Search for the cell housing the specified text and yield its [X, Y] center coordinate. 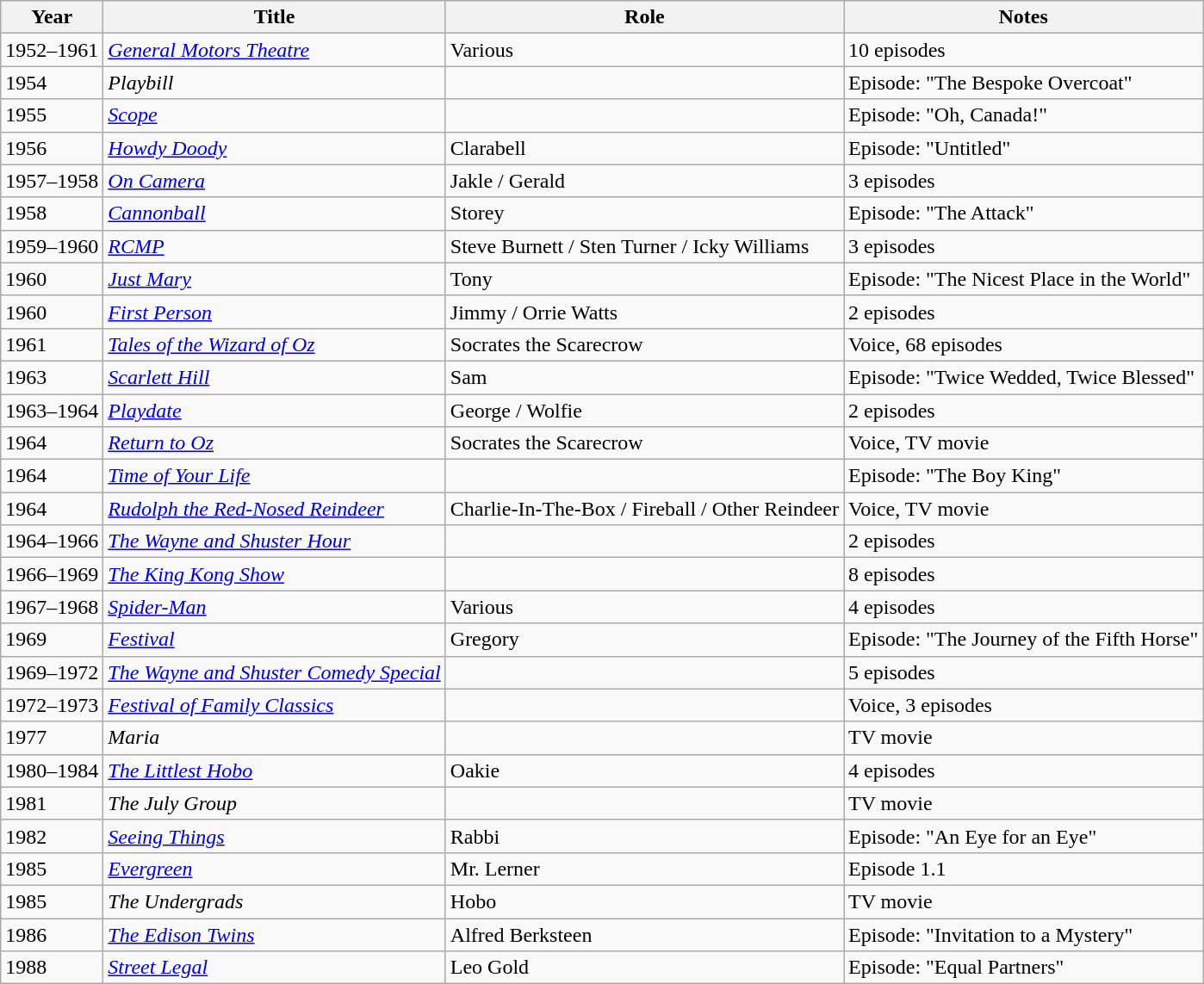
Voice, 3 episodes [1023, 705]
1955 [52, 115]
Rudolph the Red-Nosed Reindeer [274, 509]
Alfred Berksteen [644, 934]
Evergreen [274, 869]
Hobo [644, 901]
Notes [1023, 17]
The Wayne and Shuster Comedy Special [274, 672]
1954 [52, 83]
8 episodes [1023, 574]
Episode: "Untitled" [1023, 148]
The King Kong Show [274, 574]
Storey [644, 214]
Episode: "The Bespoke Overcoat" [1023, 83]
1969 [52, 640]
Maria [274, 738]
Mr. Lerner [644, 869]
Jimmy / Orrie Watts [644, 312]
Clarabell [644, 148]
Time of Your Life [274, 476]
1959–1960 [52, 246]
RCMP [274, 246]
Spider-Man [274, 607]
Just Mary [274, 279]
Episode: "Twice Wedded, Twice Blessed" [1023, 377]
5 episodes [1023, 672]
1964–1966 [52, 542]
Seeing Things [274, 836]
1961 [52, 344]
Episode: "The Journey of the Fifth Horse" [1023, 640]
1969–1972 [52, 672]
Street Legal [274, 968]
Festival of Family Classics [274, 705]
1967–1968 [52, 607]
Rabbi [644, 836]
Tales of the Wizard of Oz [274, 344]
George / Wolfie [644, 411]
The July Group [274, 803]
Episode: "The Attack" [1023, 214]
On Camera [274, 181]
The Undergrads [274, 901]
Title [274, 17]
1980–1984 [52, 770]
Episode: "Invitation to a Mystery" [1023, 934]
Episode: "Oh, Canada!" [1023, 115]
Gregory [644, 640]
1977 [52, 738]
Episode: "The Nicest Place in the World" [1023, 279]
Role [644, 17]
Howdy Doody [274, 148]
The Littlest Hobo [274, 770]
1952–1961 [52, 50]
1957–1958 [52, 181]
General Motors Theatre [274, 50]
Tony [644, 279]
Leo Gold [644, 968]
Cannonball [274, 214]
1972–1973 [52, 705]
Scope [274, 115]
Playbill [274, 83]
1958 [52, 214]
Festival [274, 640]
1981 [52, 803]
1963 [52, 377]
Episode: "The Boy King" [1023, 476]
1956 [52, 148]
Return to Oz [274, 443]
1988 [52, 968]
1982 [52, 836]
Voice, 68 episodes [1023, 344]
The Wayne and Shuster Hour [274, 542]
Sam [644, 377]
Oakie [644, 770]
10 episodes [1023, 50]
Scarlett Hill [274, 377]
1986 [52, 934]
Jakle / Gerald [644, 181]
Episode 1.1 [1023, 869]
The Edison Twins [274, 934]
1963–1964 [52, 411]
Charlie-In-The-Box / Fireball / Other Reindeer [644, 509]
Playdate [274, 411]
Episode: "Equal Partners" [1023, 968]
1966–1969 [52, 574]
Year [52, 17]
First Person [274, 312]
Episode: "An Eye for an Eye" [1023, 836]
Steve Burnett / Sten Turner / Icky Williams [644, 246]
